Return the (X, Y) coordinate for the center point of the cell that contains the specified text.  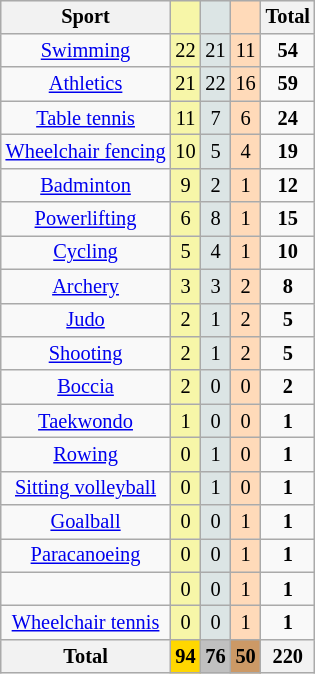
Table tennis (86, 118)
Badminton (86, 185)
Powerlifting (86, 219)
Shooting (86, 354)
9 (185, 185)
24 (288, 118)
15 (288, 219)
Sport (86, 17)
Rowing (86, 455)
94 (185, 657)
Goalball (86, 522)
Archery (86, 286)
Sitting volleyball (86, 488)
Athletics (86, 84)
Wheelchair fencing (86, 152)
Boccia (86, 387)
54 (288, 51)
16 (246, 84)
19 (288, 152)
Cycling (86, 253)
50 (246, 657)
Wheelchair tennis (86, 623)
Taekwondo (86, 421)
220 (288, 657)
7 (216, 118)
59 (288, 84)
Swimming (86, 51)
76 (216, 657)
12 (288, 185)
Judo (86, 320)
Paracanoeing (86, 556)
